Provide the [X, Y] coordinate of the cell's center where the given text is located.  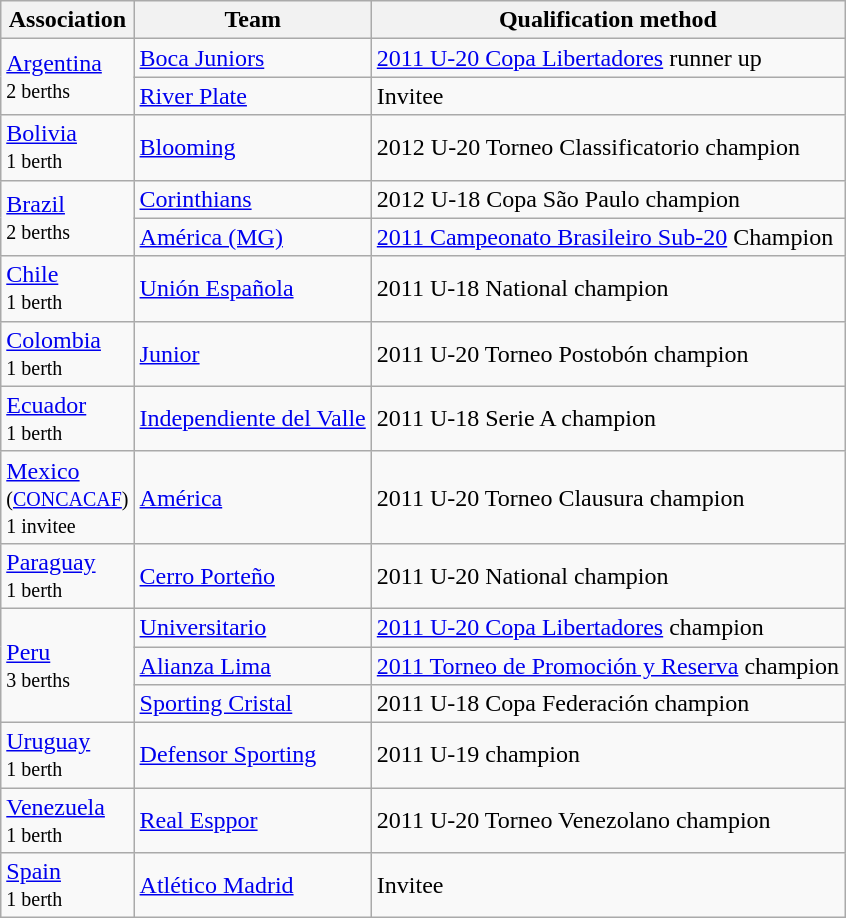
Sporting Cristal [252, 704]
Universitario [252, 627]
Corinthians [252, 199]
Alianza Lima [252, 665]
2011 Campeonato Brasileiro Sub-20 Champion [608, 237]
Paraguay1 berth [68, 576]
2011 U-20 Copa Libertadores champion [608, 627]
Junior [252, 354]
Boca Juniors [252, 58]
Mexico(CONCACAF)1 invitee [68, 497]
Brazil2 berths [68, 218]
Real Esppor [252, 820]
Venezuela1 berth [68, 820]
2011 Torneo de Promoción y Reserva champion [608, 665]
2011 U-20 National champion [608, 576]
Chile1 berth [68, 288]
Bolivia1 berth [68, 148]
Unión Española [252, 288]
2011 U-18 Serie A champion [608, 418]
2011 U-20 Torneo Clausura champion [608, 497]
2011 U-18 Copa Federación champion [608, 704]
2012 U-20 Torneo Classificatorio champion [608, 148]
Colombia1 berth [68, 354]
2011 U-20 Torneo Postobón champion [608, 354]
Uruguay1 berth [68, 756]
2011 U-18 National champion [608, 288]
Qualification method [608, 20]
Ecuador1 berth [68, 418]
Association [68, 20]
Team [252, 20]
Defensor Sporting [252, 756]
2011 U-20 Torneo Venezolano champion [608, 820]
Atlético Madrid [252, 886]
Argentina2 berths [68, 77]
Peru3 berths [68, 665]
2011 U-20 Copa Libertadores runner up [608, 58]
Spain1 berth [68, 886]
2011 U-19 champion [608, 756]
River Plate [252, 96]
Cerro Porteño [252, 576]
América (MG) [252, 237]
América [252, 497]
Independiente del Valle [252, 418]
2012 U-18 Copa São Paulo champion [608, 199]
Blooming [252, 148]
